Return (X, Y) of the center of cell containing provided text 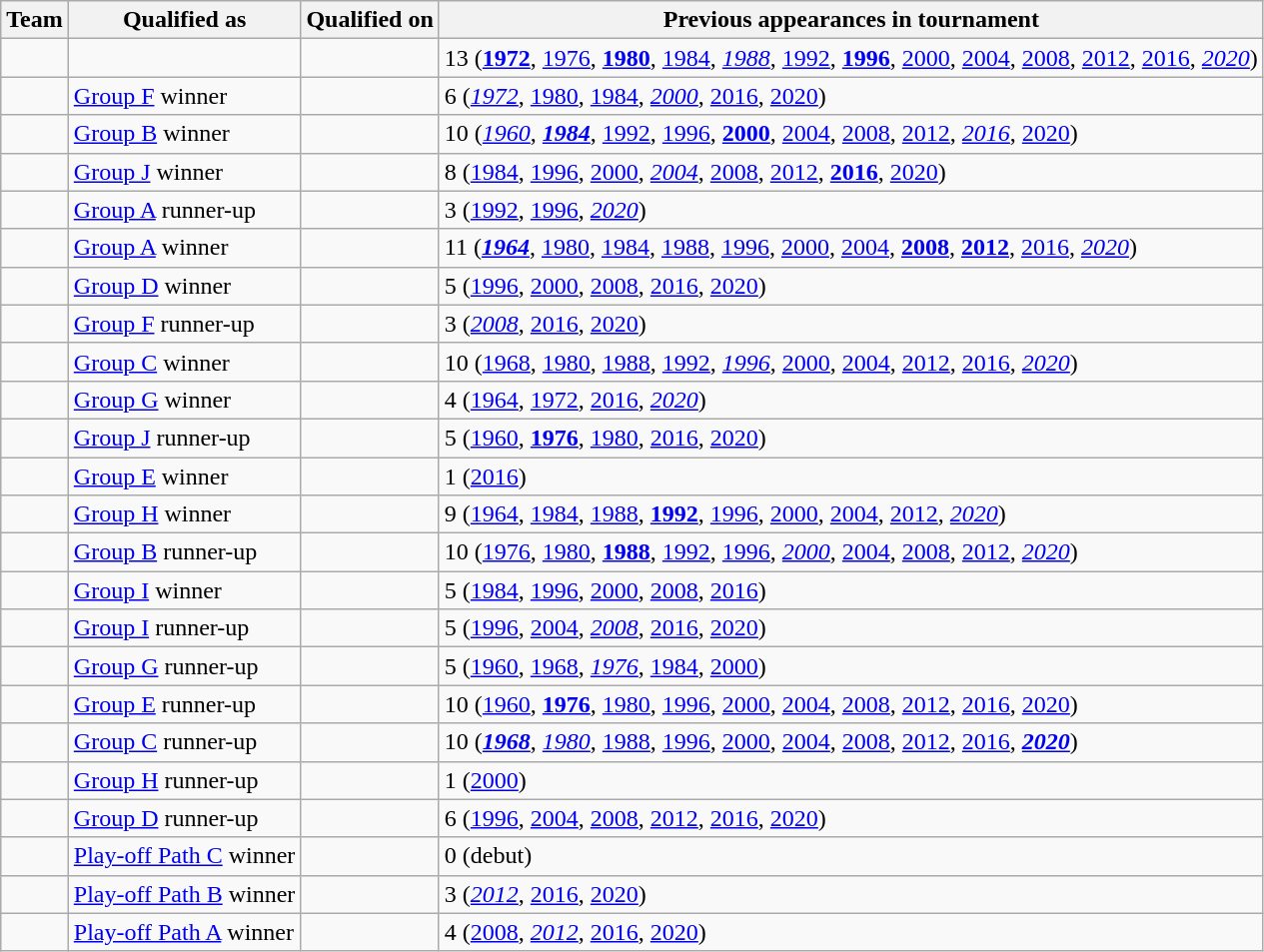
Group B winner (184, 134)
Group I runner-up (184, 628)
Group A winner (184, 248)
6 (1972, 1980, 1984, 2000, 2016, 2020) (851, 96)
Team (35, 20)
Group C runner-up (184, 742)
Play-off Path B winner (184, 894)
Previous appearances in tournament (851, 20)
1 (2016) (851, 476)
Group D winner (184, 286)
Group F runner-up (184, 324)
9 (1964, 1984, 1988, 1992, 1996, 2000, 2004, 2012, 2020) (851, 514)
5 (1960, 1968, 1976, 1984, 2000) (851, 666)
10 (1960, 1976, 1980, 1996, 2000, 2004, 2008, 2012, 2016, 2020) (851, 704)
5 (1984, 1996, 2000, 2008, 2016) (851, 590)
3 (2012, 2016, 2020) (851, 894)
5 (1960, 1976, 1980, 2016, 2020) (851, 438)
Group I winner (184, 590)
5 (1996, 2000, 2008, 2016, 2020) (851, 286)
Group D runner-up (184, 818)
0 (debut) (851, 856)
10 (1960, 1984, 1992, 1996, 2000, 2004, 2008, 2012, 2016, 2020) (851, 134)
13 (1972, 1976, 1980, 1984, 1988, 1992, 1996, 2000, 2004, 2008, 2012, 2016, 2020) (851, 58)
1 (2000) (851, 780)
10 (1976, 1980, 1988, 1992, 1996, 2000, 2004, 2008, 2012, 2020) (851, 552)
Group A runner-up (184, 210)
6 (1996, 2004, 2008, 2012, 2016, 2020) (851, 818)
Group J winner (184, 172)
Play-off Path A winner (184, 932)
Play-off Path C winner (184, 856)
3 (2008, 2016, 2020) (851, 324)
Qualified on (370, 20)
Qualified as (184, 20)
3 (1992, 1996, 2020) (851, 210)
5 (1996, 2004, 2008, 2016, 2020) (851, 628)
Group F winner (184, 96)
Group H runner-up (184, 780)
Group E runner-up (184, 704)
4 (2008, 2012, 2016, 2020) (851, 932)
10 (1968, 1980, 1988, 1996, 2000, 2004, 2008, 2012, 2016, 2020) (851, 742)
11 (1964, 1980, 1984, 1988, 1996, 2000, 2004, 2008, 2012, 2016, 2020) (851, 248)
Group C winner (184, 362)
Group J runner-up (184, 438)
8 (1984, 1996, 2000, 2004, 2008, 2012, 2016, 2020) (851, 172)
Group G winner (184, 400)
Group E winner (184, 476)
Group B runner-up (184, 552)
Group G runner-up (184, 666)
4 (1964, 1972, 2016, 2020) (851, 400)
10 (1968, 1980, 1988, 1992, 1996, 2000, 2004, 2012, 2016, 2020) (851, 362)
Group H winner (184, 514)
